Return the [x, y] coordinate for the center point of the cell that contains the specified text.  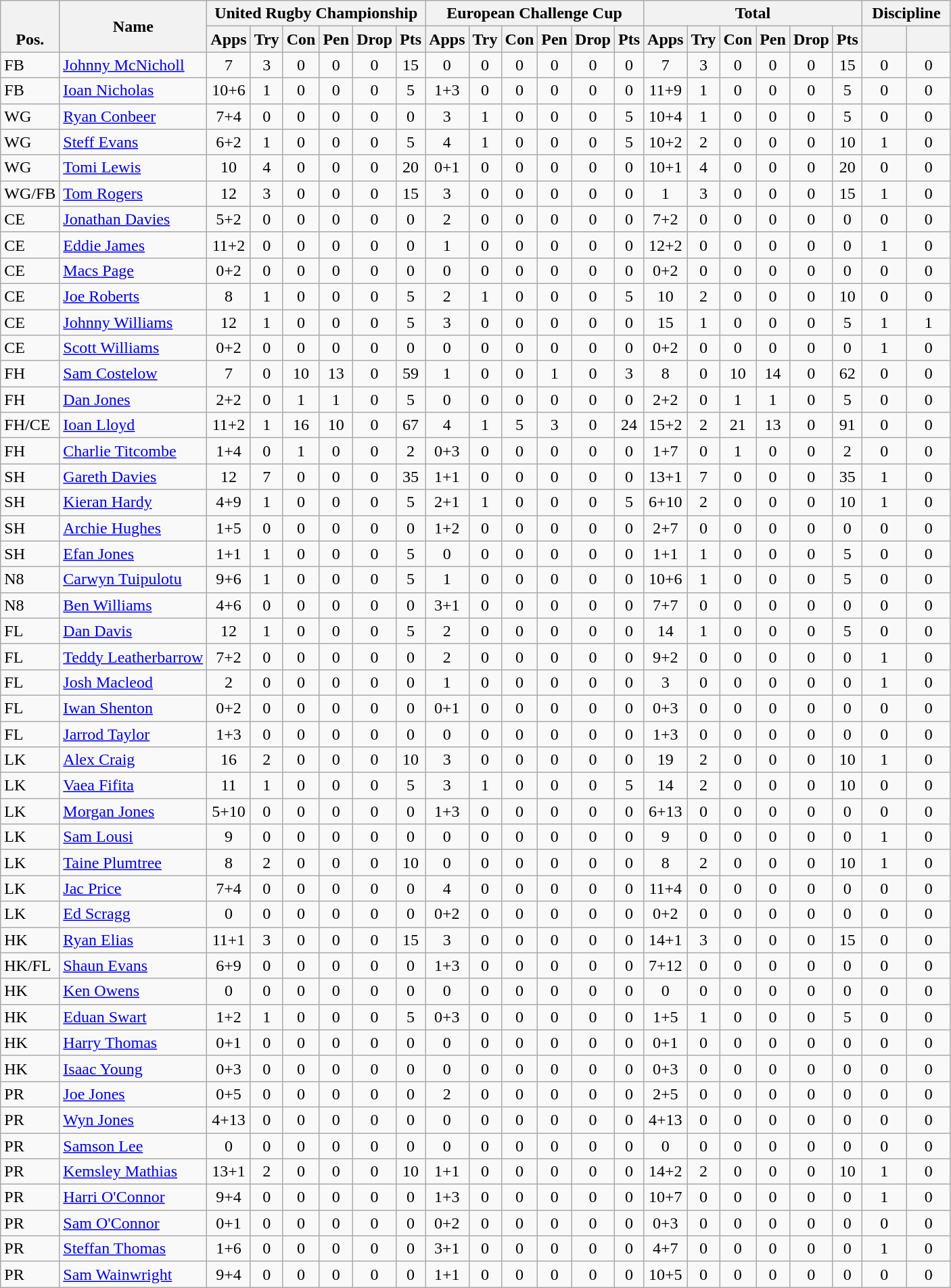
11+9 [666, 91]
Samson Lee [133, 1146]
0+5 [229, 1094]
WG/FB [30, 193]
Johnny McNicholl [133, 65]
21 [738, 425]
6+9 [229, 965]
1+4 [229, 451]
11+4 [666, 888]
11+1 [229, 940]
Tom Rogers [133, 193]
12+2 [666, 245]
6+10 [666, 502]
4+7 [666, 1249]
Archie Hughes [133, 528]
Ioan Lloyd [133, 425]
Tomi Lewis [133, 168]
5+2 [229, 219]
91 [847, 425]
FH/CE [30, 425]
Steffan Thomas [133, 1249]
Discipline [906, 14]
Shaun Evans [133, 965]
10+1 [666, 168]
Ioan Nicholas [133, 91]
4+6 [229, 605]
62 [847, 374]
10+7 [666, 1197]
Steff Evans [133, 142]
Kemsley Mathias [133, 1172]
67 [411, 425]
Harri O'Connor [133, 1197]
Name [133, 26]
Josh Macleod [133, 682]
14+2 [666, 1172]
Alex Craig [133, 760]
United Rugby Championship [317, 14]
Ed Scragg [133, 914]
Sam O'Connor [133, 1223]
Isaac Young [133, 1068]
Harry Thomas [133, 1043]
Joe Jones [133, 1094]
Dan Davis [133, 631]
Taine Plumtree [133, 863]
European Challenge Cup [534, 14]
Eduan Swart [133, 1017]
Jarrod Taylor [133, 734]
1+7 [666, 451]
Ryan Conbeer [133, 116]
9+2 [666, 657]
15+2 [666, 425]
Carwyn Tuipulotu [133, 579]
Jac Price [133, 888]
Sam Costelow [133, 374]
Wyn Jones [133, 1120]
2+7 [666, 528]
7+7 [666, 605]
Efan Jones [133, 554]
11 [229, 786]
Macs Page [133, 270]
19 [666, 760]
Dan Jones [133, 400]
1+6 [229, 1249]
24 [629, 425]
6+2 [229, 142]
2+5 [666, 1094]
Iwan Shenton [133, 708]
Teddy Leatherbarrow [133, 657]
Scott Williams [133, 348]
6+13 [666, 811]
7+12 [666, 965]
Sam Wainwright [133, 1274]
Johnny Williams [133, 323]
Charlie Titcombe [133, 451]
Kieran Hardy [133, 502]
Total [753, 14]
Gareth Davies [133, 477]
HK/FL [30, 965]
10+2 [666, 142]
10+4 [666, 116]
Joe Roberts [133, 296]
Vaea Fifita [133, 786]
10+5 [666, 1274]
Eddie James [133, 245]
Ken Owens [133, 991]
Ben Williams [133, 605]
2+1 [447, 502]
Ryan Elias [133, 940]
4+9 [229, 502]
9+6 [229, 579]
Jonathan Davies [133, 219]
5+10 [229, 811]
Pos. [30, 26]
59 [411, 374]
Sam Lousi [133, 837]
14+1 [666, 940]
Morgan Jones [133, 811]
